For the text-containing cell, return its midpoint in (x, y) coordinate format. 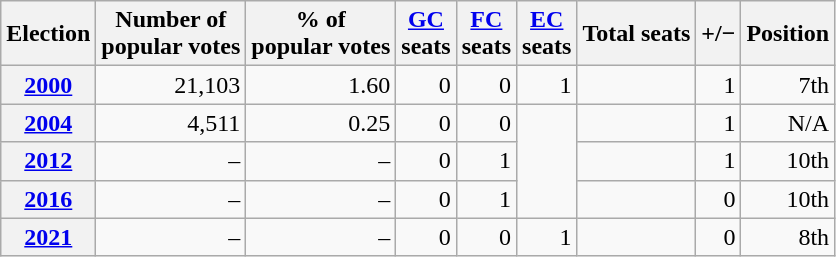
FCseats (486, 34)
Election (48, 34)
21,103 (171, 85)
Position (788, 34)
N/A (788, 123)
7th (788, 85)
ECseats (547, 34)
2000 (48, 85)
1.60 (321, 85)
Total seats (636, 34)
0.25 (321, 123)
2004 (48, 123)
4,511 (171, 123)
2021 (48, 237)
+/− (718, 34)
Number ofpopular votes (171, 34)
2016 (48, 199)
2012 (48, 161)
% ofpopular votes (321, 34)
8th (788, 237)
GCseats (426, 34)
